Capture the cell that displays the provided text and extract its [x, y] central coordinate. 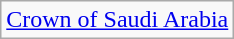
Crown of Saudi Arabia [118, 20]
